From the cell containing the given text, extract its center point as [X, Y] coordinate. 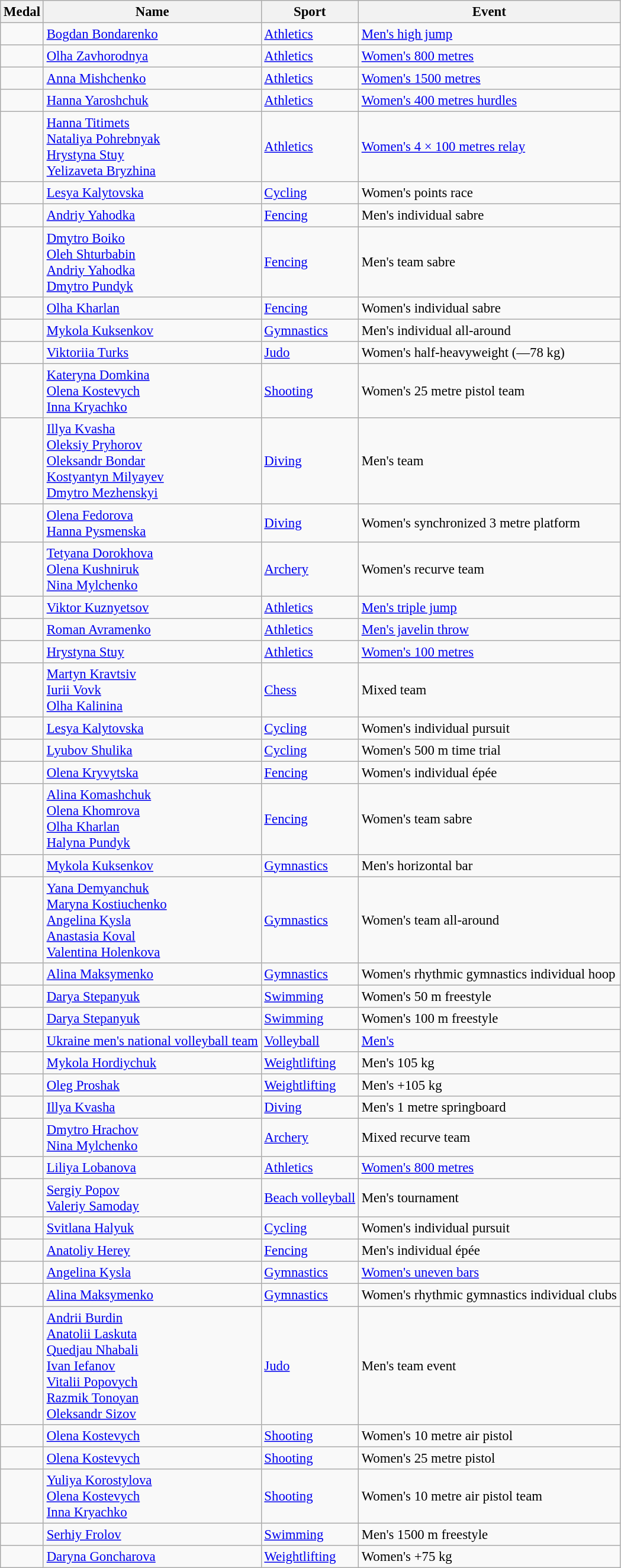
Olha Zavhorodnya [152, 56]
Women's rhythmic gymnastics individual hoop [489, 974]
Hanna Yaroshchuk [152, 101]
Bogdan Bondarenko [152, 34]
Daryna Goncharova [152, 1557]
Men's individual épée [489, 1251]
Women's +75 kg [489, 1557]
Women's 4 × 100 metres relay [489, 147]
Men's [489, 1041]
Men's triple jump [489, 607]
Men's horizontal bar [489, 865]
Women's 500 m time trial [489, 751]
Mixed recurve team [489, 1138]
Women's half-heavyweight (—78 kg) [489, 352]
Women's synchronized 3 metre platform [489, 523]
Olha Kharlan [152, 308]
Medal [22, 12]
Men's javelin throw [489, 630]
Women's 25 metre pistol [489, 1458]
Women's 50 m freestyle [489, 996]
Men's team sabre [489, 262]
Anna Mishchenko [152, 79]
Event [489, 12]
Viktor Kuznyetsov [152, 607]
Men's team [489, 461]
Viktoriia Turks [152, 352]
Hrystyna Stuy [152, 652]
Women's 400 metres hurdles [489, 101]
Men's team event [489, 1366]
Men's individual all-around [489, 330]
Chess [310, 690]
Olena FedorovaHanna Pysmenska [152, 523]
Men's 105 kg [489, 1063]
Women's 100 metres [489, 652]
Women's rhythmic gymnastics individual clubs [489, 1295]
Yuliya KorostylovaOlena KostevychInna Kryachko [152, 1496]
Mykola Hordiychuk [152, 1063]
Lyubov Shulika [152, 751]
Women's individual épée [489, 773]
Angelina Kysla [152, 1273]
Sergiy PopovValeriy Samoday [152, 1198]
Anatoliy Herey [152, 1251]
Women's uneven bars [489, 1273]
Men's 1 metre springboard [489, 1107]
Mixed team [489, 690]
Alina KomashchukOlena KhomrovaOlha KharlanHalyna Pundyk [152, 819]
Andriy Yahodka [152, 215]
Women's 1500 metres [489, 79]
Women's 10 metre air pistol team [489, 1496]
Liliya Lobanova [152, 1168]
Yana DemyanchukMaryna KostiuchenkoAngelina KyslaAnastasia KovalValentina Holenkova [152, 920]
Dmytro BoikoOleh ShturbabinAndriy YahodkaDmytro Pundyk [152, 262]
Men's high jump [489, 34]
Svitlana Halyuk [152, 1228]
Olena Kryvytska [152, 773]
Women's recurve team [489, 569]
Women's points race [489, 194]
Beach volleyball [310, 1198]
Serhiy Frolov [152, 1534]
Roman Avramenko [152, 630]
Dmytro HrachovNina Mylchenko [152, 1138]
Tetyana DorokhovaOlena KushnirukNina Mylchenko [152, 569]
Kateryna DomkinaOlena KostevychInna Kryachko [152, 391]
Hanna TitimetsNataliya PohrebnyakHrystyna StuyYelizaveta Bryzhina [152, 147]
Men's tournament [489, 1198]
Women's team all-around [489, 920]
Volleyball [310, 1041]
Men's +105 kg [489, 1085]
Illya KvashaOleksiy PryhorovOleksandr BondarKostyantyn MilyayevDmytro Mezhenskyi [152, 461]
Women's 25 metre pistol team [489, 391]
Andrii BurdinAnatolii LaskutaQuedjau NhabaliIvan IefanovVitalii PopovychRazmik TonoyanOleksandr Sizov [152, 1366]
Women's individual sabre [489, 308]
Men's 1500 m freestyle [489, 1534]
Name [152, 12]
Illya Kvasha [152, 1107]
Oleg Proshak [152, 1085]
Men's individual sabre [489, 215]
Women's 100 m freestyle [489, 1019]
Martyn KravtsivIurii VovkOlha Kalinina [152, 690]
Ukraine men's national volleyball team [152, 1041]
Women's 10 metre air pistol [489, 1435]
Women's team sabre [489, 819]
Sport [310, 12]
